Scan for the cell matching the given text and deliver its (X, Y) coordinate at center. 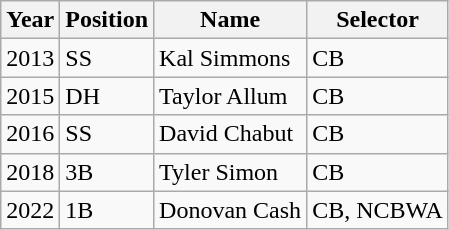
2016 (30, 134)
3B (107, 172)
Donovan Cash (230, 210)
2013 (30, 58)
David Chabut (230, 134)
Position (107, 20)
2022 (30, 210)
DH (107, 96)
2015 (30, 96)
CB, NCBWA (378, 210)
Tyler Simon (230, 172)
Name (230, 20)
Selector (378, 20)
1B (107, 210)
Year (30, 20)
2018 (30, 172)
Taylor Allum (230, 96)
Kal Simmons (230, 58)
